Scan for the cell matching the given text and deliver its [x, y] coordinate at center. 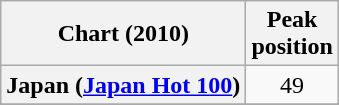
Peakposition [292, 34]
Japan (Japan Hot 100) [124, 85]
Chart (2010) [124, 34]
49 [292, 85]
